Detect which cell encompasses the target text, then output its [X, Y] center coordinate. 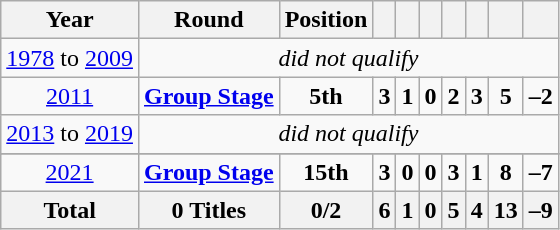
5th [326, 96]
2 [454, 96]
2013 to 2019 [70, 134]
–9 [540, 210]
0 Titles [208, 210]
1978 to 2009 [70, 58]
15th [326, 172]
Position [326, 20]
13 [506, 210]
6 [384, 210]
–7 [540, 172]
0/2 [326, 210]
Year [70, 20]
2021 [70, 172]
8 [506, 172]
2011 [70, 96]
Round [208, 20]
–2 [540, 96]
4 [476, 210]
Total [70, 210]
